Find where the given text appears and provide that cell's center as [X, Y] coordinate. 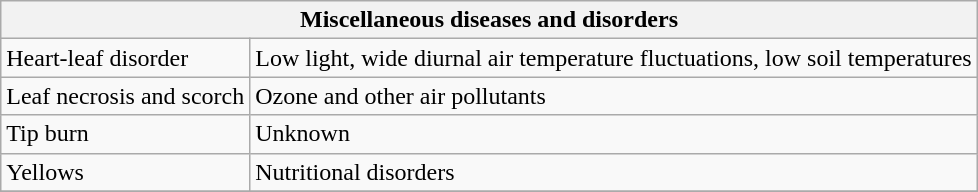
Nutritional disorders [614, 172]
Unknown [614, 134]
Heart-leaf disorder [126, 58]
Yellows [126, 172]
Ozone and other air pollutants [614, 96]
Tip burn [126, 134]
Leaf necrosis and scorch [126, 96]
Miscellaneous diseases and disorders [489, 20]
Low light, wide diurnal air temperature fluctuations, low soil temperatures [614, 58]
